Return the (x, y) coordinate for the center point of the cell that contains the specified text.  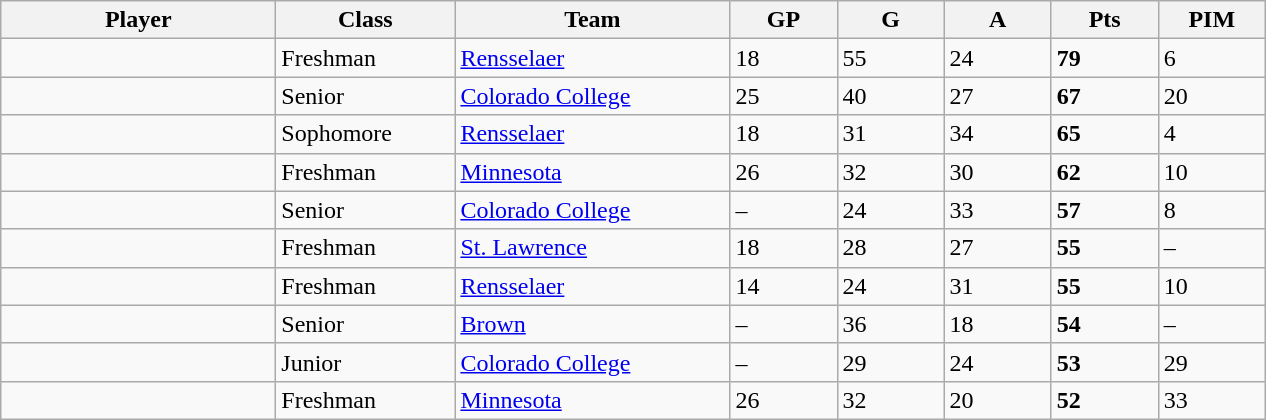
Sophomore (366, 134)
G (890, 20)
57 (1104, 210)
54 (1104, 324)
GP (784, 20)
67 (1104, 96)
36 (890, 324)
PIM (1212, 20)
Player (138, 20)
4 (1212, 134)
8 (1212, 210)
Pts (1104, 20)
14 (784, 286)
25 (784, 96)
St. Lawrence (592, 248)
62 (1104, 172)
Brown (592, 324)
Team (592, 20)
40 (890, 96)
53 (1104, 362)
A (998, 20)
Junior (366, 362)
65 (1104, 134)
30 (998, 172)
34 (998, 134)
6 (1212, 58)
79 (1104, 58)
28 (890, 248)
Class (366, 20)
52 (1104, 400)
